Return (x, y) of the center of cell containing provided text 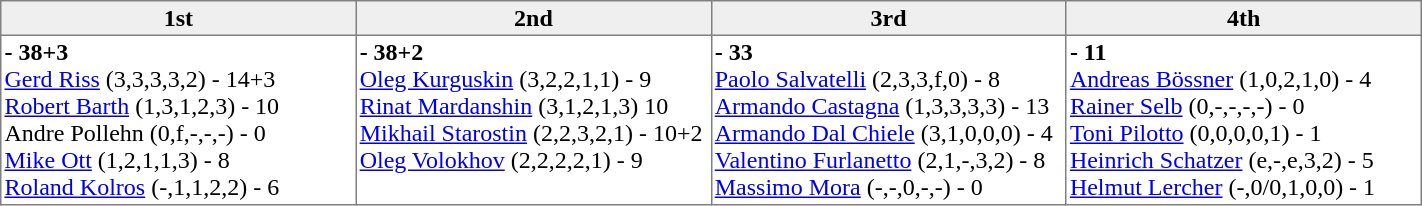
- 38+2Oleg Kurguskin (3,2,2,1,1) - 9Rinat Mardanshin (3,1,2,1,3) 10Mikhail Starostin (2,2,3,2,1) - 10+2Oleg Volokhov (2,2,2,2,1) - 9 (534, 120)
4th (1244, 18)
1st (178, 18)
- 38+3Gerd Riss (3,3,3,3,2) - 14+3Robert Barth (1,3,1,2,3) - 10Andre Pollehn (0,f,-,-,-) - 0Mike Ott (1,2,1,1,3) - 8Roland Kolros (-,1,1,2,2) - 6 (178, 120)
3rd (888, 18)
2nd (534, 18)
